Determine the (x, y) coordinate at the center of the cell enclosing the given text.  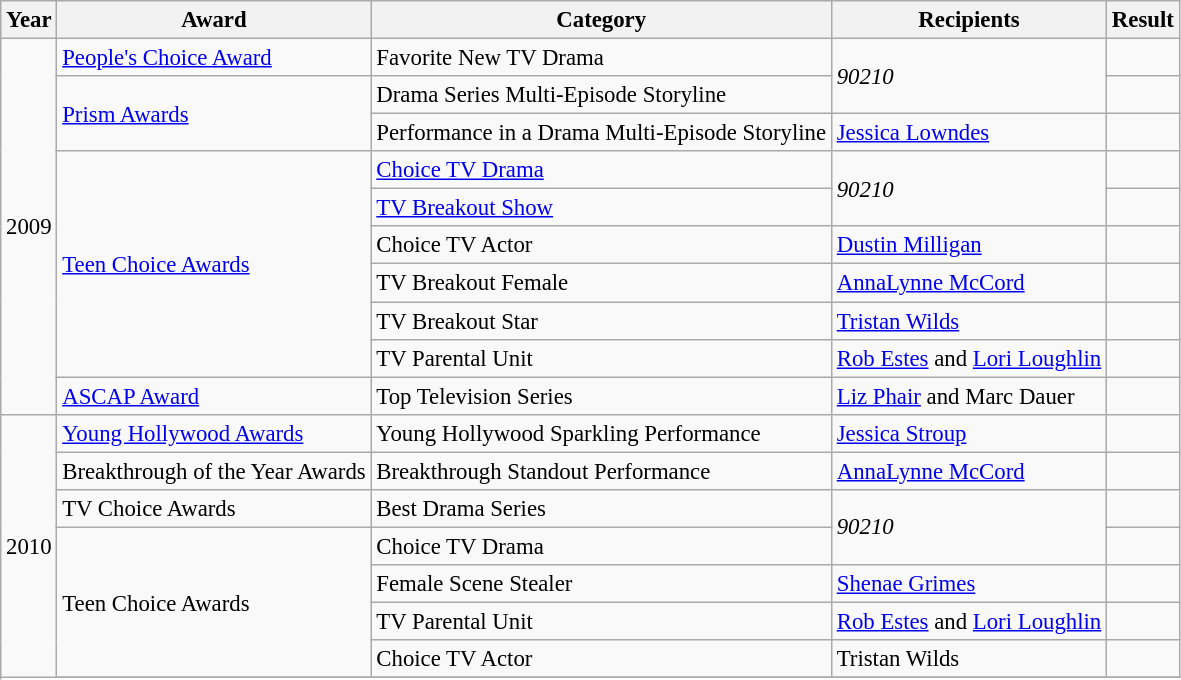
Drama Series Multi-Episode Storyline (601, 95)
TV Breakout Star (601, 321)
Breakthrough Standout Performance (601, 471)
Year (29, 20)
Category (601, 20)
Best Drama Series (601, 509)
Female Scene Stealer (601, 584)
Liz Phair and Marc Dauer (968, 396)
TV Breakout Show (601, 208)
Prism Awards (214, 114)
2010 (29, 546)
TV Choice Awards (214, 509)
People's Choice Award (214, 58)
Performance in a Drama Multi-Episode Storyline (601, 133)
Award (214, 20)
Favorite New TV Drama (601, 58)
ASCAP Award (214, 396)
Top Television Series (601, 396)
2009 (29, 227)
Breakthrough of the Year Awards (214, 471)
Recipients (968, 20)
Dustin Milligan (968, 245)
Jessica Stroup (968, 433)
Jessica Lowndes (968, 133)
TV Breakout Female (601, 283)
Shenae Grimes (968, 584)
Result (1144, 20)
Young Hollywood Awards (214, 433)
Young Hollywood Sparkling Performance (601, 433)
